Return (X, Y) of the center of cell containing provided text 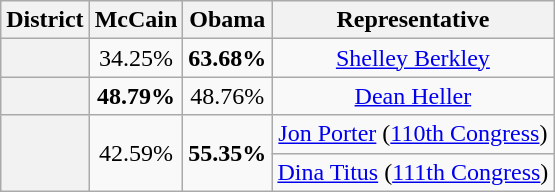
Shelley Berkley (413, 58)
34.25% (136, 58)
District (45, 20)
Dina Titus (111th Congress) (413, 172)
55.35% (228, 153)
42.59% (136, 153)
McCain (136, 20)
Dean Heller (413, 96)
63.68% (228, 58)
Representative (413, 20)
48.79% (136, 96)
48.76% (228, 96)
Obama (228, 20)
Jon Porter (110th Congress) (413, 134)
